Output the (X, Y) coordinate of the center of the cell containing the given text.  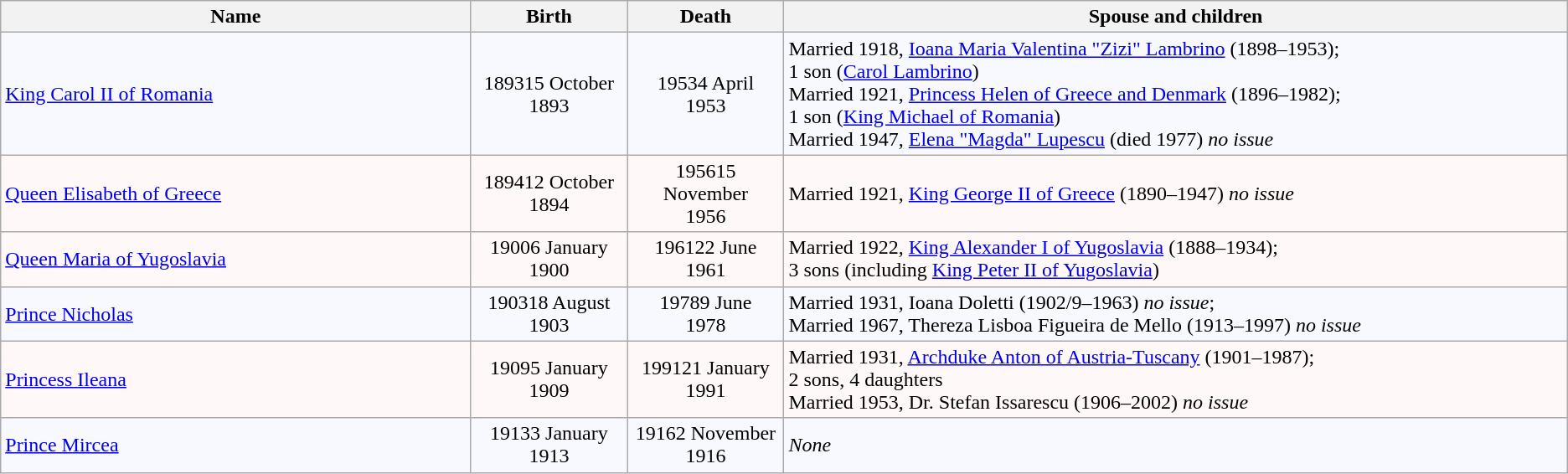
19162 November 1916 (705, 446)
Queen Maria of Yugoslavia (236, 260)
199121 January 1991 (705, 379)
19095 January 1909 (549, 379)
195615 November 1956 (705, 193)
Prince Mircea (236, 446)
189315 October 1893 (549, 94)
19534 April 1953 (705, 94)
Spouse and children (1176, 17)
King Carol II of Romania (236, 94)
189412 October 1894 (549, 193)
196122 June 1961 (705, 260)
Married 1931, Ioana Doletti (1902/9–1963) no issue;Married 1967, Thereza Lisboa Figueira de Mello (1913–1997) no issue (1176, 313)
19006 January 1900 (549, 260)
Princess Ileana (236, 379)
Married 1921, King George II of Greece (1890–1947) no issue (1176, 193)
19789 June 1978 (705, 313)
190318 August 1903 (549, 313)
Death (705, 17)
19133 January 1913 (549, 446)
Birth (549, 17)
None (1176, 446)
Prince Nicholas (236, 313)
Name (236, 17)
Married 1922, King Alexander I of Yugoslavia (1888–1934);3 sons (including King Peter II of Yugoslavia) (1176, 260)
Queen Elisabeth of Greece (236, 193)
Married 1931, Archduke Anton of Austria-Tuscany (1901–1987);2 sons, 4 daughtersMarried 1953, Dr. Stefan Issarescu (1906–2002) no issue (1176, 379)
